For the text-containing cell, return its midpoint in [x, y] coordinate format. 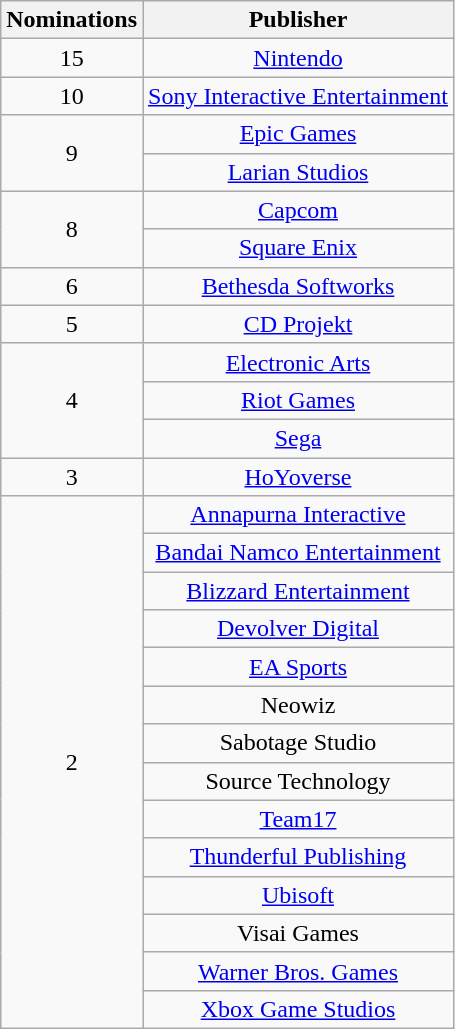
Nintendo [298, 58]
5 [72, 324]
Annapurna Interactive [298, 515]
Thunderful Publishing [298, 857]
Sega [298, 438]
Riot Games [298, 400]
CD Projekt [298, 324]
HoYoverse [298, 477]
Xbox Game Studios [298, 1009]
Blizzard Entertainment [298, 591]
2 [72, 762]
Square Enix [298, 248]
Neowiz [298, 705]
Source Technology [298, 781]
15 [72, 58]
Team17 [298, 819]
Devolver Digital [298, 629]
Epic Games [298, 134]
10 [72, 96]
Capcom [298, 210]
Bethesda Softworks [298, 286]
4 [72, 400]
Sabotage Studio [298, 743]
Sony Interactive Entertainment [298, 96]
6 [72, 286]
3 [72, 477]
Bandai Namco Entertainment [298, 553]
Larian Studios [298, 172]
Ubisoft [298, 895]
Publisher [298, 20]
EA Sports [298, 667]
Visai Games [298, 933]
Nominations [72, 20]
8 [72, 229]
Warner Bros. Games [298, 971]
9 [72, 153]
Electronic Arts [298, 362]
